Find where the given text appears and provide that cell's center as [x, y] coordinate. 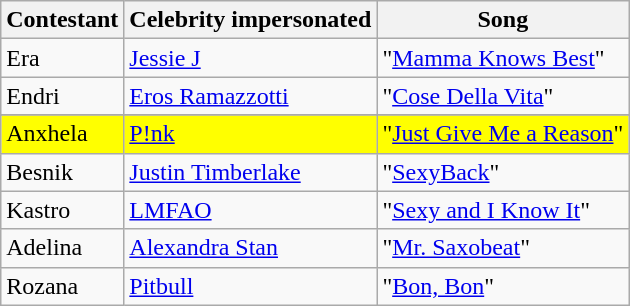
Jessie J [250, 58]
Justin Timberlake [250, 172]
Adelina [62, 248]
Song [503, 20]
Anxhela [62, 134]
"Bon, Bon" [503, 286]
"Mr. Saxobeat" [503, 248]
Kastro [62, 210]
Contestant [62, 20]
"Just Give Me a Reason" [503, 134]
"Mamma Knows Best" [503, 58]
P!nk [250, 134]
LMFAO [250, 210]
"Sexy and I Know It" [503, 210]
Endri [62, 96]
Pitbull [250, 286]
"Cose Della Vita" [503, 96]
Eros Ramazzotti [250, 96]
"SexyBack" [503, 172]
Celebrity impersonated [250, 20]
Rozana [62, 286]
Alexandra Stan [250, 248]
Era [62, 58]
Besnik [62, 172]
